Search for the cell housing the specified text and yield its [X, Y] center coordinate. 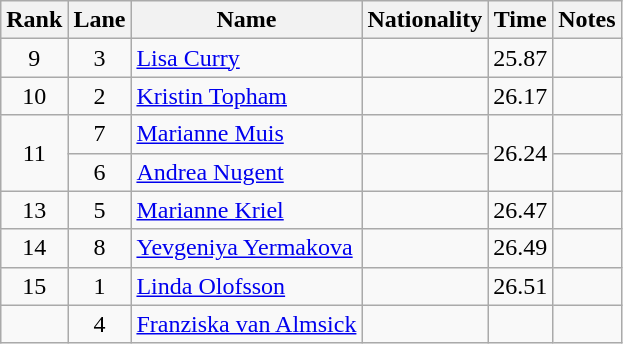
Marianne Kriel [246, 210]
26.17 [520, 96]
10 [34, 96]
6 [100, 172]
26.51 [520, 286]
26.24 [520, 153]
8 [100, 248]
9 [34, 58]
Name [246, 20]
26.47 [520, 210]
3 [100, 58]
11 [34, 153]
4 [100, 324]
Notes [587, 20]
Rank [34, 20]
7 [100, 134]
25.87 [520, 58]
Lisa Curry [246, 58]
14 [34, 248]
2 [100, 96]
13 [34, 210]
Marianne Muis [246, 134]
Kristin Topham [246, 96]
5 [100, 210]
Nationality [425, 20]
Yevgeniya Yermakova [246, 248]
15 [34, 286]
Lane [100, 20]
Linda Olofsson [246, 286]
Time [520, 20]
1 [100, 286]
Andrea Nugent [246, 172]
Franziska van Almsick [246, 324]
26.49 [520, 248]
